Provide the (X, Y) coordinate of the cell's center where the given text is located.  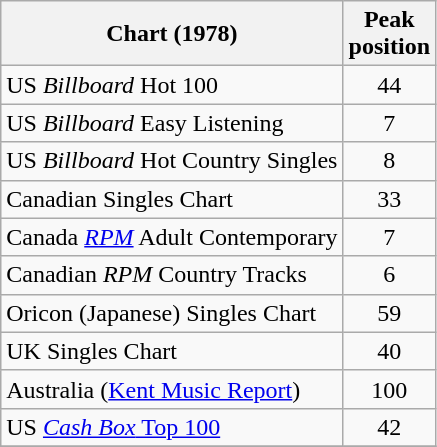
US Billboard Hot Country Singles (172, 161)
42 (389, 427)
44 (389, 85)
40 (389, 351)
6 (389, 275)
Canadian RPM Country Tracks (172, 275)
Canadian Singles Chart (172, 199)
UK Singles Chart (172, 351)
33 (389, 199)
US Cash Box Top 100 (172, 427)
Peakposition (389, 34)
Oricon (Japanese) Singles Chart (172, 313)
8 (389, 161)
US Billboard Easy Listening (172, 123)
US Billboard Hot 100 (172, 85)
Australia (Kent Music Report) (172, 389)
59 (389, 313)
Chart (1978) (172, 34)
100 (389, 389)
Canada RPM Adult Contemporary (172, 237)
